Scan for the cell matching the given text and deliver its (X, Y) coordinate at center. 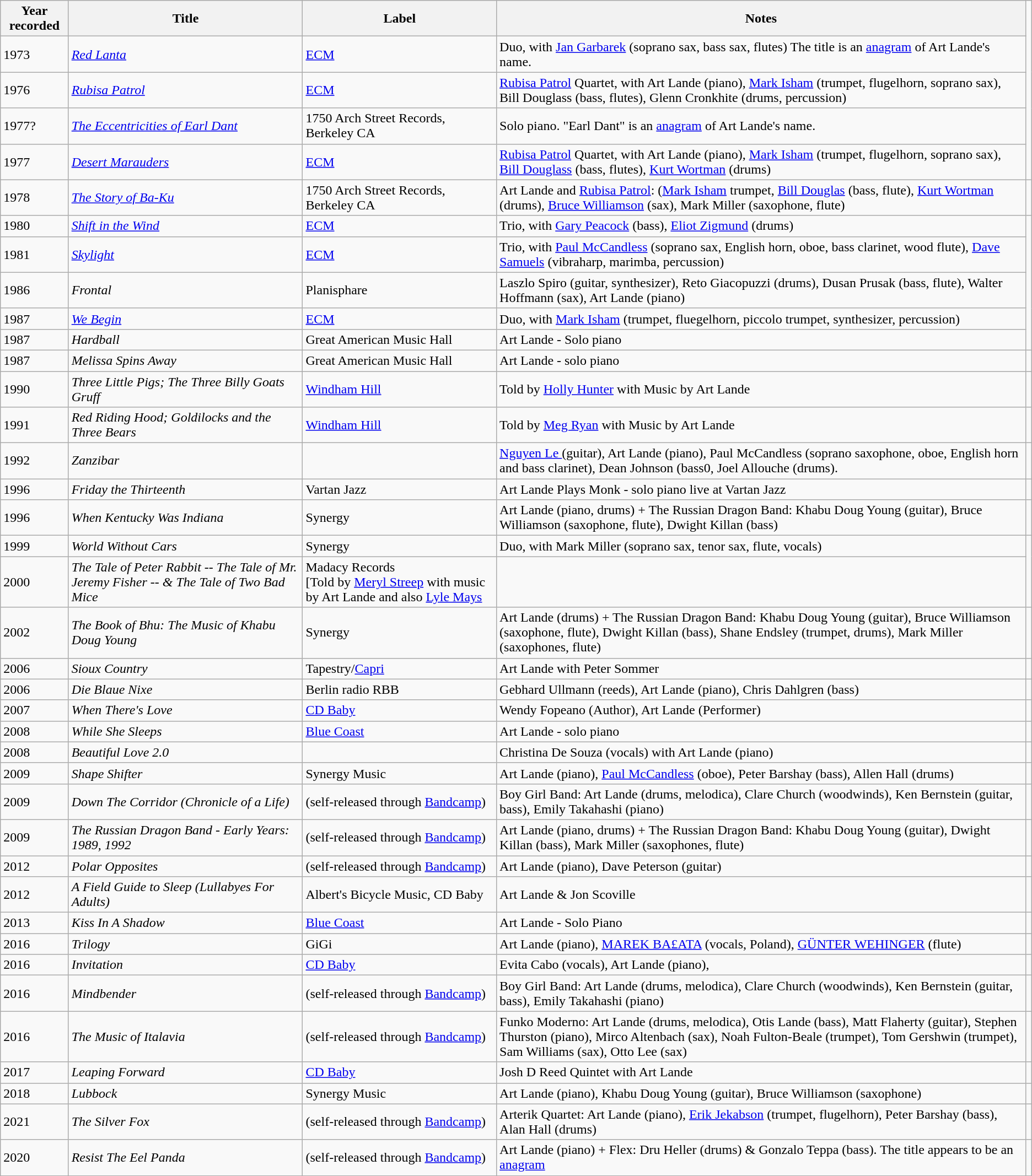
Hardball (185, 339)
Duo, with Mark Isham (trumpet, fluegelhorn, piccolo trumpet, synthesizer, percussion) (761, 319)
While She Sleeps (185, 731)
1977? (34, 126)
Shape Shifter (185, 773)
Desert Marauders (185, 162)
When There's Love (185, 710)
1999 (34, 546)
Art Lande (piano, drums) + The Russian Dragon Band: Khabu Doug Young (guitar), Bruce Williamson (saxophone, flute), Dwight Killan (bass) (761, 518)
Three Little Pigs; The Three Billy Goats Gruff (185, 389)
1990 (34, 389)
Year recorded (34, 19)
Josh D Reed Quintet with Art Lande (761, 1072)
1973 (34, 54)
Red Lanta (185, 54)
Title (185, 19)
1978 (34, 197)
Sioux Country (185, 668)
Art Lande & Jon Scoville (761, 895)
Told by Holly Hunter with Music by Art Lande (761, 389)
Frontal (185, 290)
Red Riding Hood; Goldilocks and the Three Bears (185, 425)
2020 (34, 1157)
Notes (761, 19)
2007 (34, 710)
2000 (34, 582)
Kiss In A Shadow (185, 923)
Label (400, 19)
Friday the Thirteenth (185, 489)
2021 (34, 1122)
Albert's Bicycle Music, CD Baby (400, 895)
Tapestry/Capri (400, 668)
Melissa Spins Away (185, 360)
Zanzibar (185, 461)
Polar Opposites (185, 866)
1992 (34, 461)
Christina De Souza (vocals) with Art Lande (piano) (761, 752)
The Eccentricities of Earl Dant (185, 126)
Rubisa Patrol Quartet, with Art Lande (piano), Mark Isham (trumpet, flugelhorn, soprano sax), Bill Douglass (bass, flutes), Kurt Wortman (drums) (761, 162)
2013 (34, 923)
Duo, with Jan Garbarek (soprano sax, bass sax, flutes) The title is an anagram of Art Lande's name. (761, 54)
Art Lande Plays Monk - solo piano live at Vartan Jazz (761, 489)
Art Lande (piano), Khabu Doug Young (guitar), Bruce Williamson (saxophone) (761, 1093)
Mindbender (185, 993)
Berlin radio RBB (400, 689)
GiGi (400, 944)
Art Lande (piano), Dave Peterson (guitar) (761, 866)
2018 (34, 1093)
2002 (34, 633)
The Story of Ba-Ku (185, 197)
Told by Meg Ryan with Music by Art Lande (761, 425)
Rubisa Patrol (185, 90)
Art Lande (piano, drums) + The Russian Dragon Band: Khabu Doug Young (guitar), Dwight Killan (bass), Mark Miller (saxophones, flute) (761, 838)
Die Blaue Nixe (185, 689)
Madacy Records[Told by Meryl Streep with music by Art Lande and also Lyle Mays (400, 582)
Gebhard Ullmann (reeds), Art Lande (piano), Chris Dahlgren (bass) (761, 689)
1986 (34, 290)
A Field Guide to Sleep (Lullabyes For Adults) (185, 895)
Down The Corridor (Chronicle of a Life) (185, 801)
When Kentucky Was Indiana (185, 518)
Shift in the Wind (185, 226)
Arterik Quartet: Art Lande (piano), Erik Jekabson (trumpet, flugelhorn), Peter Barshay (bass), Alan Hall (drums) (761, 1122)
Vartan Jazz (400, 489)
1976 (34, 90)
Art Lande with Peter Sommer (761, 668)
Wendy Fopeano (Author), Art Lande (Performer) (761, 710)
Invitation (185, 965)
Trio, with Paul McCandless (soprano sax, English horn, oboe, bass clarinet, wood flute), Dave Samuels (vibraharp, marimba, percussion) (761, 255)
Lubbock (185, 1093)
1991 (34, 425)
Skylight (185, 255)
2017 (34, 1072)
We Begin (185, 319)
Resist The Eel Panda (185, 1157)
The Tale of Peter Rabbit -- The Tale of Mr. Jeremy Fisher -- & The Tale of Two Bad Mice (185, 582)
The Music of Italavia (185, 1037)
The Russian Dragon Band - Early Years: 1989, 1992 (185, 838)
Art Lande - Solo Piano (761, 923)
Leaping Forward (185, 1072)
1981 (34, 255)
Planisphare (400, 290)
World Without Cars (185, 546)
The Book of Bhu: The Music of Khabu Doug Young (185, 633)
Art Lande (piano), MAREK BA£ATA (vocals, Poland), GÜNTER WEHINGER (flute) (761, 944)
Duo, with Mark Miller (soprano sax, tenor sax, flute, vocals) (761, 546)
Art Lande - Solo piano (761, 339)
1977 (34, 162)
Solo piano. "Earl Dant" is an anagram of Art Lande's name. (761, 126)
1980 (34, 226)
Trilogy (185, 944)
Art Lande (piano), Paul McCandless (oboe), Peter Barshay (bass), Allen Hall (drums) (761, 773)
Laszlo Spiro (guitar, synthesizer), Reto Giacopuzzi (drums), Dusan Prusak (bass, flute), Walter Hoffmann (sax), Art Lande (piano) (761, 290)
Evita Cabo (vocals), Art Lande (piano), (761, 965)
Art Lande (piano) + Flex: Dru Heller (drums) & Gonzalo Teppa (bass). The title appears to be an anagram (761, 1157)
The Silver Fox (185, 1122)
Trio, with Gary Peacock (bass), Eliot Zigmund (drums) (761, 226)
Beautiful Love 2.0 (185, 752)
